Return the (X, Y) coordinate for the center point of the cell that contains the specified text.  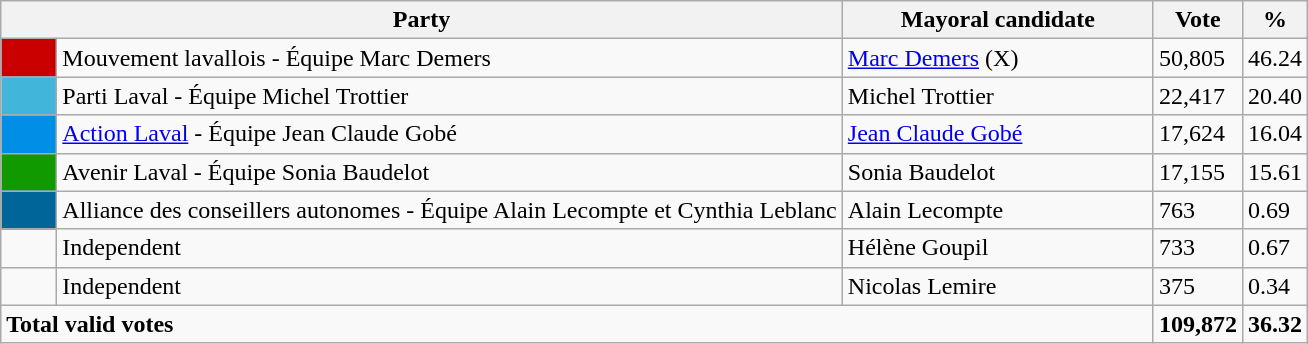
17,155 (1198, 172)
0.34 (1274, 286)
Nicolas Lemire (998, 286)
16.04 (1274, 134)
Vote (1198, 20)
17,624 (1198, 134)
0.67 (1274, 248)
Parti Laval - Équipe Michel Trottier (450, 96)
109,872 (1198, 324)
763 (1198, 210)
Mayoral candidate (998, 20)
375 (1198, 286)
Marc Demers (X) (998, 58)
Avenir Laval - Équipe Sonia Baudelot (450, 172)
Alliance des conseillers autonomes - Équipe Alain Lecompte et Cynthia Leblanc (450, 210)
Total valid votes (578, 324)
% (1274, 20)
15.61 (1274, 172)
Party (422, 20)
36.32 (1274, 324)
22,417 (1198, 96)
733 (1198, 248)
Jean Claude Gobé (998, 134)
20.40 (1274, 96)
Hélène Goupil (998, 248)
Alain Lecompte (998, 210)
Action Laval - Équipe Jean Claude Gobé (450, 134)
46.24 (1274, 58)
Michel Trottier (998, 96)
50,805 (1198, 58)
Mouvement lavallois - Équipe Marc Demers (450, 58)
0.69 (1274, 210)
Sonia Baudelot (998, 172)
